Pinpoint the cell where the given text exists, returning its [X, Y] midpoint coordinate. 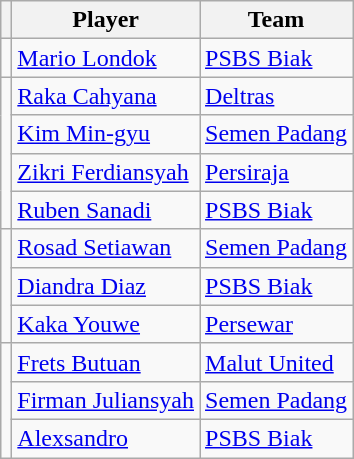
Team [276, 20]
Player [106, 20]
Diandra Diaz [106, 286]
Raka Cahyana [106, 96]
Alexsandro [106, 438]
Persewar [276, 324]
Rosad Setiawan [106, 248]
Mario Londok [106, 58]
Firman Juliansyah [106, 400]
Deltras [276, 96]
Kim Min-gyu [106, 134]
Malut United [276, 362]
Kaka Youwe [106, 324]
Zikri Ferdiansyah [106, 172]
Ruben Sanadi [106, 210]
Frets Butuan [106, 362]
Persiraja [276, 172]
